Return [x, y] of the center of cell containing provided text 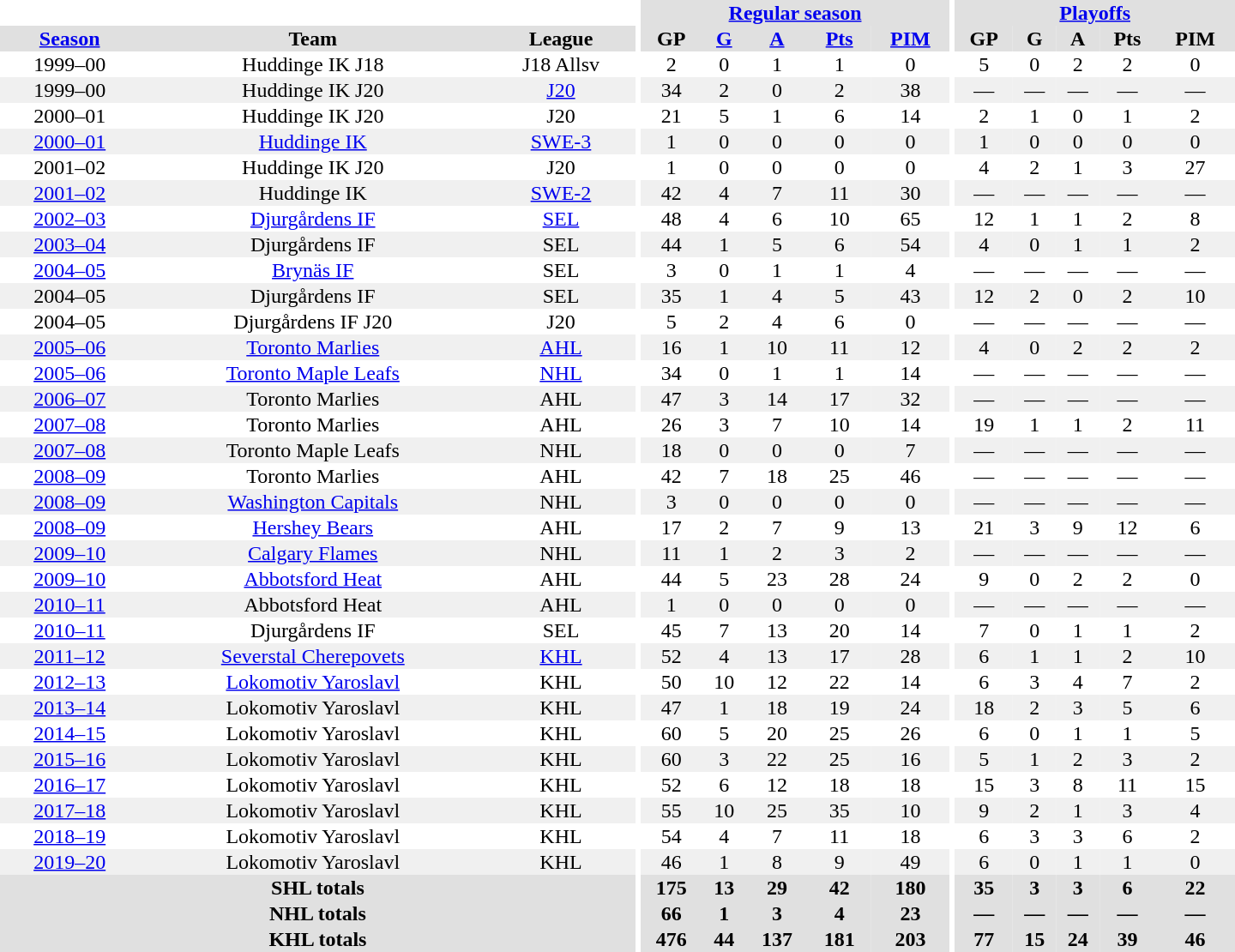
65 [911, 219]
2012–13 [69, 682]
2018–19 [69, 836]
39 [1127, 939]
180 [911, 888]
181 [839, 939]
Team [312, 39]
Season [69, 39]
2016–17 [69, 785]
2015–16 [69, 759]
45 [671, 630]
2006–07 [69, 399]
43 [911, 296]
Playoffs [1094, 13]
32 [911, 399]
Huddinge IK J18 [312, 64]
J18 Allsv [561, 64]
2002–03 [69, 219]
30 [911, 193]
175 [671, 888]
League [561, 39]
SHL totals [317, 888]
SWE-2 [561, 193]
SWE-3 [561, 142]
2011–12 [69, 656]
50 [671, 682]
Hershey Bears [312, 527]
2014–15 [69, 733]
Brynäs IF [312, 270]
Severstal Cherepovets [312, 656]
476 [671, 939]
Regular season [794, 13]
27 [1196, 167]
38 [911, 90]
Calgary Flames [312, 553]
2013–14 [69, 708]
137 [777, 939]
KHL totals [317, 939]
Djurgårdens IF J20 [312, 322]
77 [984, 939]
55 [671, 810]
49 [911, 862]
Washington Capitals [312, 502]
29 [777, 888]
66 [671, 913]
48 [671, 219]
203 [911, 939]
2003–04 [69, 244]
NHL totals [317, 913]
2019–20 [69, 862]
2017–18 [69, 810]
